Find where the given text appears and provide that cell's center as (X, Y) coordinate. 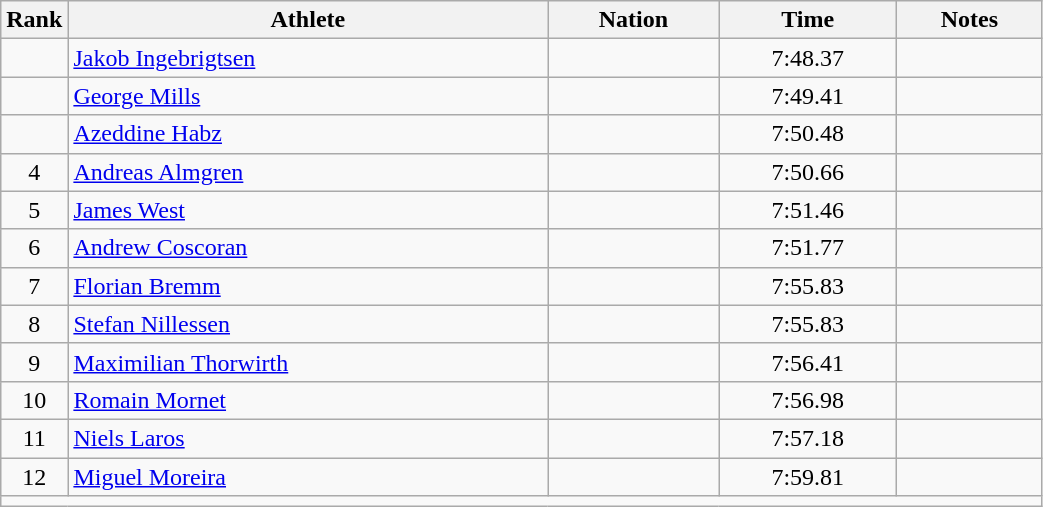
Romain Mornet (308, 400)
11 (34, 438)
Andrew Coscoran (308, 248)
Azeddine Habz (308, 134)
James West (308, 210)
Nation (634, 20)
5 (34, 210)
Niels Laros (308, 438)
7:56.41 (808, 362)
Time (808, 20)
7:50.66 (808, 172)
Rank (34, 20)
6 (34, 248)
7 (34, 286)
Maximilian Thorwirth (308, 362)
Jakob Ingebrigtsen (308, 58)
Stefan Nillessen (308, 324)
7:51.46 (808, 210)
7:48.37 (808, 58)
7:56.98 (808, 400)
7:50.48 (808, 134)
Athlete (308, 20)
7:59.81 (808, 477)
Florian Bremm (308, 286)
7:49.41 (808, 96)
9 (34, 362)
7:51.77 (808, 248)
8 (34, 324)
10 (34, 400)
Miguel Moreira (308, 477)
7:57.18 (808, 438)
12 (34, 477)
4 (34, 172)
Notes (970, 20)
Andreas Almgren (308, 172)
George Mills (308, 96)
